Identify which cell holds the provided text, then report its [X, Y] central coordinate. 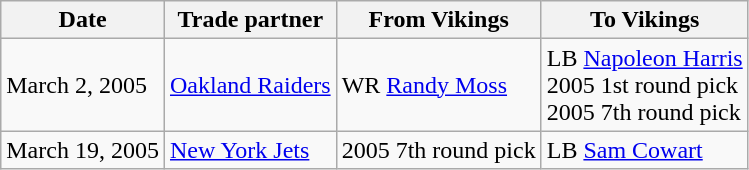
March 19, 2005 [83, 150]
March 2, 2005 [83, 85]
Oakland Raiders [250, 85]
LB Sam Cowart [644, 150]
WR Randy Moss [438, 85]
LB Napoleon Harris2005 1st round pick2005 7th round pick [644, 85]
Trade partner [250, 20]
To Vikings [644, 20]
Date [83, 20]
New York Jets [250, 150]
From Vikings [438, 20]
2005 7th round pick [438, 150]
